Return [x, y] of the center of cell containing provided text 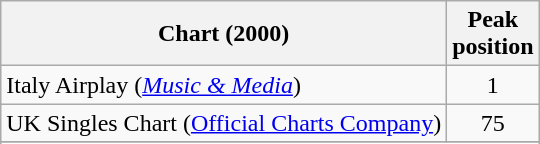
Peakposition [493, 34]
Chart (2000) [224, 34]
1 [493, 85]
UK Singles Chart (Official Charts Company) [224, 123]
Italy Airplay (Music & Media) [224, 85]
75 [493, 123]
